Return [X, Y] of the center of cell containing provided text 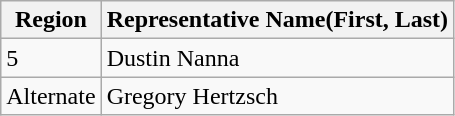
Gregory Hertzsch [278, 96]
5 [51, 58]
Region [51, 20]
Representative Name(First, Last) [278, 20]
Dustin Nanna [278, 58]
Alternate [51, 96]
